Pinpoint the cell where the given text exists, returning its [X, Y] midpoint coordinate. 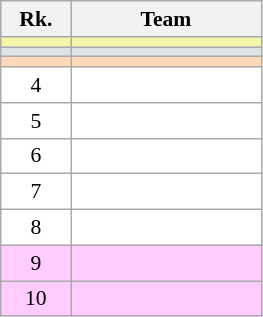
9 [36, 263]
4 [36, 85]
Rk. [36, 19]
6 [36, 156]
10 [36, 299]
Team [166, 19]
5 [36, 121]
7 [36, 192]
8 [36, 228]
